Find where the given text appears and provide that cell's center as [x, y] coordinate. 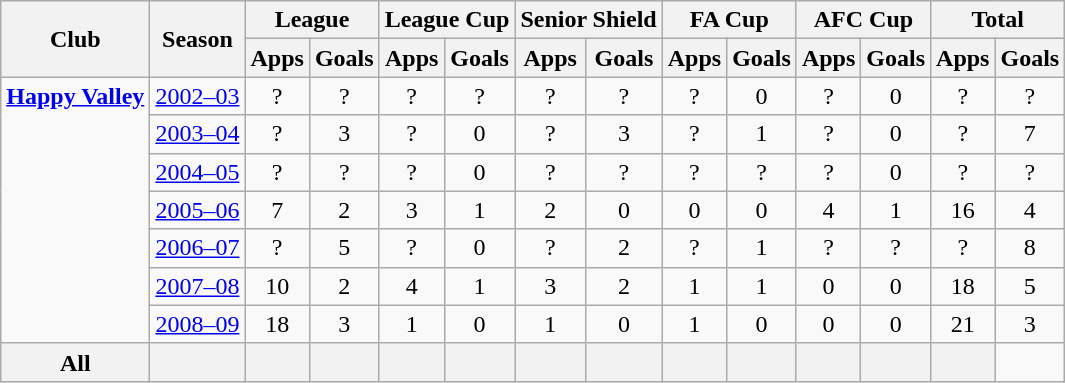
2008–09 [198, 324]
Total [998, 20]
2004–05 [198, 172]
2006–07 [198, 248]
FA Cup [729, 20]
Senior Shield [588, 20]
2007–08 [198, 286]
All [76, 362]
2003–04 [198, 134]
League Cup [447, 20]
16 [963, 210]
21 [963, 324]
Happy Valley [76, 210]
2005–06 [198, 210]
AFC Cup [863, 20]
Club [76, 39]
Season [198, 39]
2002–03 [198, 96]
League [312, 20]
10 [277, 286]
8 [1030, 248]
